Determine the (x, y) coordinate at the center of the cell enclosing the given text.  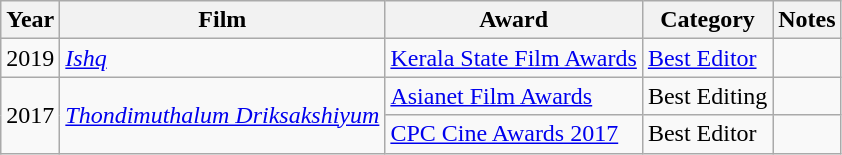
2017 (30, 115)
CPC Cine Awards 2017 (514, 134)
Year (30, 20)
2019 (30, 58)
Notes (807, 20)
Award (514, 20)
Film (222, 20)
Kerala State Film Awards (514, 58)
Thondimuthalum Driksakshiyum (222, 115)
Asianet Film Awards (514, 96)
Category (707, 20)
Ishq (222, 58)
Best Editing (707, 96)
